Locate the cell with the specified text and output its (X, Y) center coordinate. 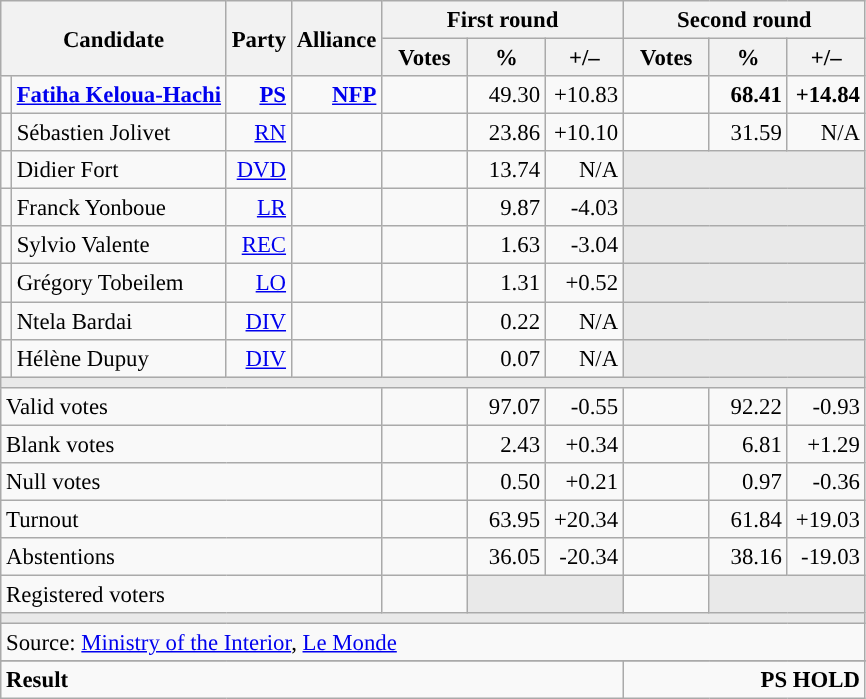
0.07 (506, 358)
Valid votes (192, 406)
2.43 (506, 444)
63.95 (506, 519)
PS HOLD (744, 680)
-0.36 (826, 482)
+19.03 (826, 519)
Result (312, 680)
Turnout (192, 519)
-4.03 (584, 208)
61.84 (748, 519)
+14.84 (826, 95)
36.05 (506, 557)
0.50 (506, 482)
REC (258, 245)
Fatiha Keloua-Hachi (118, 95)
Alliance (336, 38)
-0.93 (826, 406)
+0.34 (584, 444)
Sylvio Valente (118, 245)
68.41 (748, 95)
Source: Ministry of the Interior, Le Monde (433, 643)
NFP (336, 95)
LR (258, 208)
First round (503, 20)
49.30 (506, 95)
Ntela Bardai (118, 321)
Hélène Dupuy (118, 358)
Blank votes (192, 444)
+1.29 (826, 444)
+20.34 (584, 519)
23.86 (506, 133)
92.22 (748, 406)
0.22 (506, 321)
Registered voters (192, 594)
6.81 (748, 444)
38.16 (748, 557)
-0.55 (584, 406)
-20.34 (584, 557)
Franck Yonboue (118, 208)
31.59 (748, 133)
+0.52 (584, 283)
Abstentions (192, 557)
1.31 (506, 283)
97.07 (506, 406)
13.74 (506, 170)
RN (258, 133)
Candidate (114, 38)
Didier Fort (118, 170)
0.97 (748, 482)
Grégory Tobeilem (118, 283)
-19.03 (826, 557)
Null votes (192, 482)
+10.10 (584, 133)
PS (258, 95)
Sébastien Jolivet (118, 133)
+10.83 (584, 95)
+0.21 (584, 482)
-3.04 (584, 245)
DVD (258, 170)
Second round (744, 20)
9.87 (506, 208)
LO (258, 283)
Party (258, 38)
1.63 (506, 245)
